Determine the (x, y) coordinate at the center of the cell enclosing the given text.  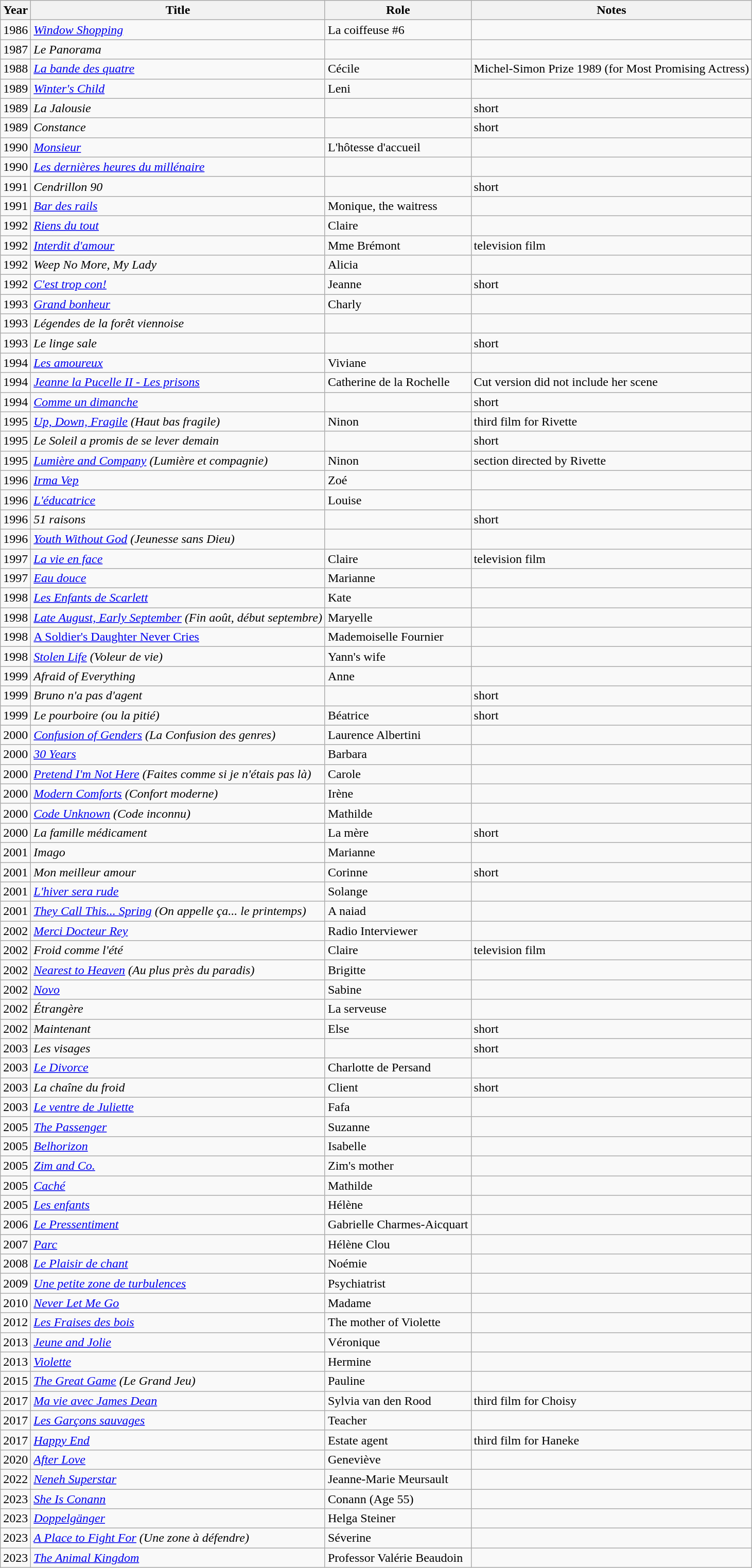
Caché (178, 1185)
Jeanne (398, 285)
Jeanne la Pucelle II - Les prisons (178, 382)
Bruno n'a pas d'agent (178, 696)
Le Pressentiment (178, 1225)
Mme Brémont (398, 245)
La mère (398, 833)
Irma Vep (178, 480)
Le linge sale (178, 343)
2010 (15, 1303)
Les visages (178, 1048)
Winter's Child (178, 89)
The Animal Kingdom (178, 1558)
The Great Game (Le Grand Jeu) (178, 1381)
Up, Down, Fragile (Haut bas fragile) (178, 421)
Corinne (398, 872)
Eau douce (178, 578)
Les amoureux (178, 363)
Neneh Superstar (178, 1479)
Solange (398, 892)
Notes (611, 10)
Gabrielle Charmes-Aicquart (398, 1225)
La Jalousie (178, 108)
Jeanne-Marie Meursault (398, 1479)
Grand bonheur (178, 304)
Mon meilleur amour (178, 872)
Charlotte de Persand (398, 1068)
La coiffeuse #6 (398, 30)
Hélène Clou (398, 1244)
third film for Choisy (611, 1401)
Maintenant (178, 1029)
Lumière and Company (Lumière et compagnie) (178, 461)
Cut version did not include her scene (611, 382)
Conann (Age 55) (398, 1499)
Étrangère (178, 1009)
Suzanne (398, 1126)
Cécile (398, 69)
Louise (398, 500)
Radio Interviewer (398, 931)
Madame (398, 1303)
Carole (398, 774)
Window Shopping (178, 30)
Kate (398, 598)
Weep No More, My Lady (178, 265)
Pretend I'm Not Here (Faites comme si je n'étais pas là) (178, 774)
Title (178, 10)
Happy End (178, 1440)
The Passenger (178, 1126)
La famille médicament (178, 833)
Michel-Simon Prize 1989 (for Most Promising Actress) (611, 69)
30 Years (178, 754)
Ma vie avec James Dean (178, 1401)
Else (398, 1029)
Isabelle (398, 1146)
Cendrillon 90 (178, 186)
Anne (398, 676)
2008 (15, 1264)
Code Unknown (Code inconnu) (178, 813)
Maryelle (398, 618)
Séverine (398, 1538)
La vie en face (178, 558)
L'hôtesse d'accueil (398, 147)
Sylvia van den Rood (398, 1401)
Parc (178, 1244)
2006 (15, 1225)
Bar des rails (178, 206)
Professor Valérie Beaudoin (398, 1558)
Confusion of Genders (La Confusion des genres) (178, 735)
2007 (15, 1244)
Belhorizon (178, 1146)
Yann's wife (398, 657)
Youth Without God (Jeunesse sans Dieu) (178, 539)
Imago (178, 852)
Role (398, 10)
Monsieur (178, 147)
Les dernières heures du millénaire (178, 167)
Never Let Me Go (178, 1303)
section directed by Rivette (611, 461)
C'est trop con! (178, 285)
Interdit d'amour (178, 245)
Late August, Early September (Fin août, début septembre) (178, 618)
Hélène (398, 1205)
She Is Conann (178, 1499)
L'éducatrice (178, 500)
Laurence Albertini (398, 735)
Le Plaisir de chant (178, 1264)
Charly (398, 304)
Les Enfants de Scarlett (178, 598)
La serveuse (398, 1009)
Merci Docteur Rey (178, 931)
A Place to Fight For (Une zone à défendre) (178, 1538)
Catherine de la Rochelle (398, 382)
Leni (398, 89)
Les enfants (178, 1205)
Comme un dimanche (178, 402)
Psychiatrist (398, 1283)
Zim and Co. (178, 1166)
Estate agent (398, 1440)
They Call This... Spring (On appelle ça... le printemps) (178, 911)
Helga Steiner (398, 1519)
Barbara (398, 754)
Constance (178, 128)
Les Garçons sauvages (178, 1420)
1987 (15, 49)
Brigitte (398, 970)
Violette (178, 1362)
Véronique (398, 1342)
2020 (15, 1459)
Client (398, 1087)
The mother of Violette (398, 1323)
Béatrice (398, 715)
Viviane (398, 363)
Le Soleil a promis de se lever demain (178, 441)
Le Divorce (178, 1068)
Zoé (398, 480)
Noémie (398, 1264)
51 raisons (178, 519)
La bande des quatre (178, 69)
Hermine (398, 1362)
Modern Comforts (Confort moderne) (178, 794)
After Love (178, 1459)
Nearest to Heaven (Au plus près du paradis) (178, 970)
1988 (15, 69)
Pauline (398, 1381)
Légendes de la forêt viennoise (178, 324)
third film for Haneke (611, 1440)
Year (15, 10)
Novo (178, 990)
Jeune and Jolie (178, 1342)
Alicia (398, 265)
Le ventre de Juliette (178, 1107)
Sabine (398, 990)
Afraid of Everything (178, 676)
Les Fraises des bois (178, 1323)
Le Panorama (178, 49)
Mademoiselle Fournier (398, 637)
2015 (15, 1381)
1986 (15, 30)
Monique, the waitress (398, 206)
2012 (15, 1323)
Fafa (398, 1107)
2022 (15, 1479)
La chaîne du froid (178, 1087)
Irène (398, 794)
Zim's mother (398, 1166)
Geneviève (398, 1459)
A naiad (398, 911)
2009 (15, 1283)
Une petite zone de turbulences (178, 1283)
Riens du tout (178, 225)
Stolen Life (Voleur de vie) (178, 657)
A Soldier's Daughter Never Cries (178, 637)
L'hiver sera rude (178, 892)
Doppelgänger (178, 1519)
third film for Rivette (611, 421)
Le pourboire (ou la pitié) (178, 715)
Teacher (398, 1420)
Froid comme l'été (178, 950)
